Pinpoint the cell where the given text exists, returning its (X, Y) midpoint coordinate. 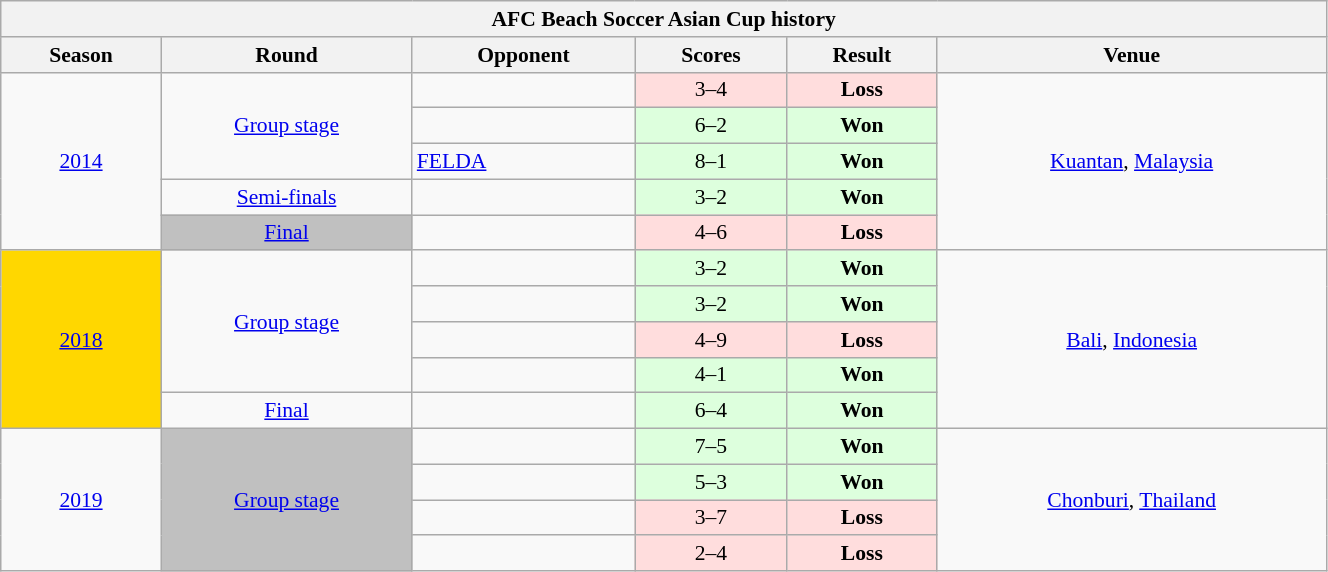
Venue (1132, 55)
4–1 (711, 375)
Semi-finals (286, 197)
Bali, Indonesia (1132, 340)
Result (862, 55)
5–3 (711, 482)
4–9 (711, 340)
2019 (82, 500)
6–4 (711, 411)
2018 (82, 340)
3–4 (711, 90)
Kuantan, Malaysia (1132, 161)
Chonburi, Thailand (1132, 500)
7–5 (711, 447)
2014 (82, 161)
4–6 (711, 233)
8–1 (711, 162)
Scores (711, 55)
FELDA (524, 162)
3–7 (711, 518)
2–4 (711, 554)
Opponent (524, 55)
Round (286, 55)
Season (82, 55)
6–2 (711, 126)
AFC Beach Soccer Asian Cup history (664, 19)
